Capture the cell that displays the provided text and extract its (X, Y) central coordinate. 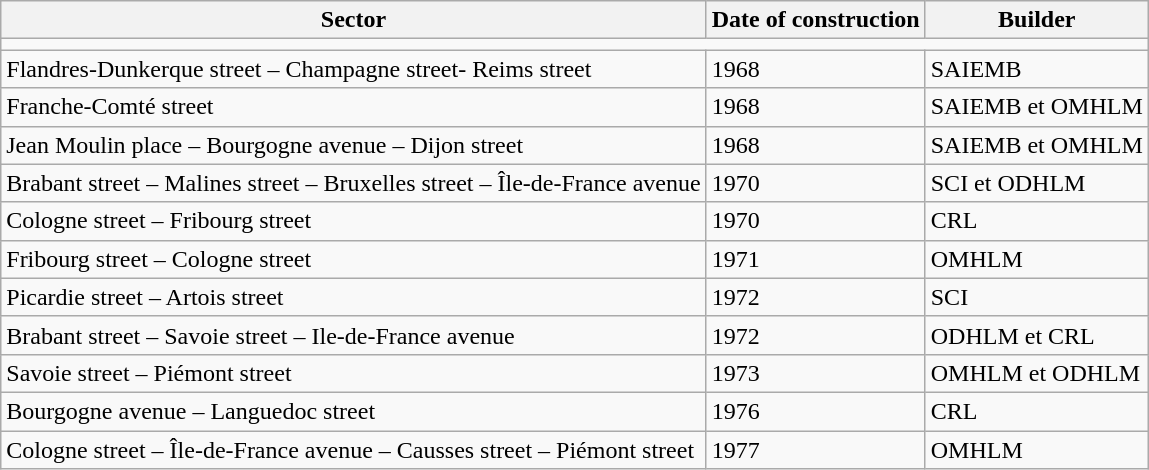
1977 (816, 449)
Picardie street – Artois street (354, 297)
SCI (1036, 297)
Sector (354, 20)
ODHLM et CRL (1036, 335)
Fribourg street – Cologne street (354, 259)
Savoie street – Piémont street (354, 373)
1976 (816, 411)
Brabant street – Malines street – Bruxelles street – Île-de-France avenue (354, 183)
SAIEMB (1036, 69)
OMHLM et ODHLM (1036, 373)
SCI et ODHLM (1036, 183)
Cologne street – Île-de-France avenue – Causses street – Piémont street (354, 449)
Cologne street – Fribourg street (354, 221)
1971 (816, 259)
Flandres-Dunkerque street – Champagne street- Reims street (354, 69)
Builder (1036, 20)
Jean Moulin place – Bourgogne avenue – Dijon street (354, 145)
Franche-Comté street (354, 107)
1973 (816, 373)
Brabant street – Savoie street – Ile-de-France avenue (354, 335)
Date of construction (816, 20)
Bourgogne avenue – Languedoc street (354, 411)
